Scan for the cell matching the given text and deliver its (X, Y) coordinate at center. 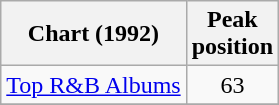
63 (232, 85)
Chart (1992) (94, 34)
Peakposition (232, 34)
Top R&B Albums (94, 85)
